Extract the [X, Y] coordinate from the center of the cell holding the provided text.  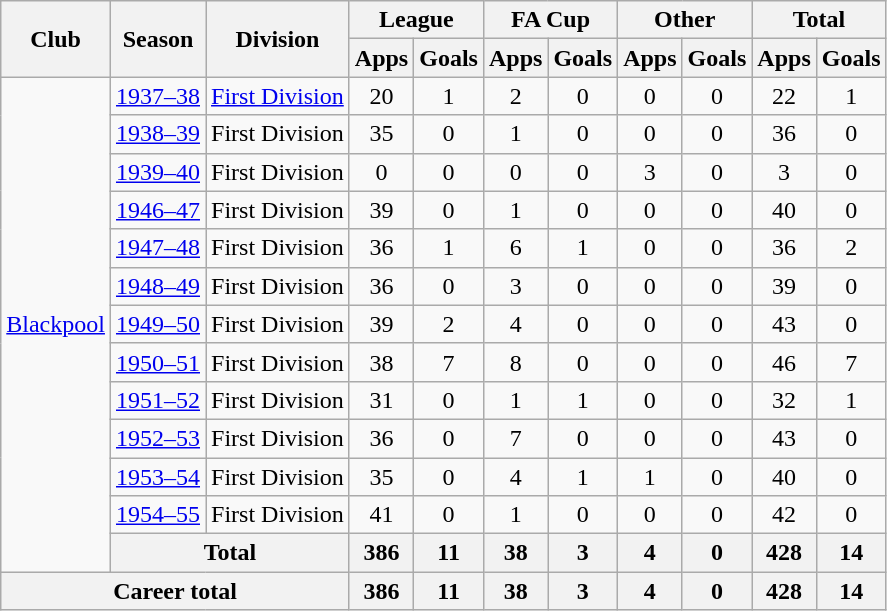
Career total [176, 591]
1938–39 [158, 134]
6 [515, 248]
1949–50 [158, 324]
31 [381, 400]
1937–38 [158, 96]
FA Cup [550, 20]
Division [278, 39]
1939–40 [158, 172]
1953–54 [158, 477]
Blackpool [56, 324]
League [416, 20]
8 [515, 362]
41 [381, 515]
42 [784, 515]
1947–48 [158, 248]
1948–49 [158, 286]
20 [381, 96]
Club [56, 39]
Other [685, 20]
1952–53 [158, 438]
1951–52 [158, 400]
1950–51 [158, 362]
1954–55 [158, 515]
1946–47 [158, 210]
Season [158, 39]
32 [784, 400]
46 [784, 362]
22 [784, 96]
